Locate the cell with the specified text and output its (x, y) center coordinate. 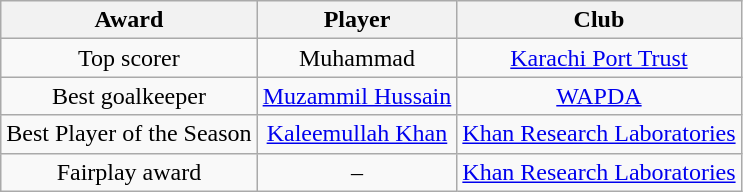
– (357, 172)
Top scorer (129, 58)
Best Player of the Season (129, 134)
Fairplay award (129, 172)
Best goalkeeper (129, 96)
Muhammad (357, 58)
Club (599, 20)
Kaleemullah Khan (357, 134)
Award (129, 20)
Player (357, 20)
Muzammil Hussain (357, 96)
Karachi Port Trust (599, 58)
WAPDA (599, 96)
